Detect which cell encompasses the target text, then output its (x, y) center coordinate. 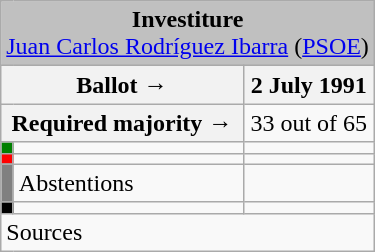
33 out of 65 (308, 123)
Abstentions (128, 183)
Required majority → (122, 123)
InvestitureJuan Carlos Rodríguez Ibarra (PSOE) (188, 34)
2 July 1991 (308, 85)
Ballot → (122, 85)
Sources (188, 232)
